From the cell containing the given text, extract its center point as [X, Y] coordinate. 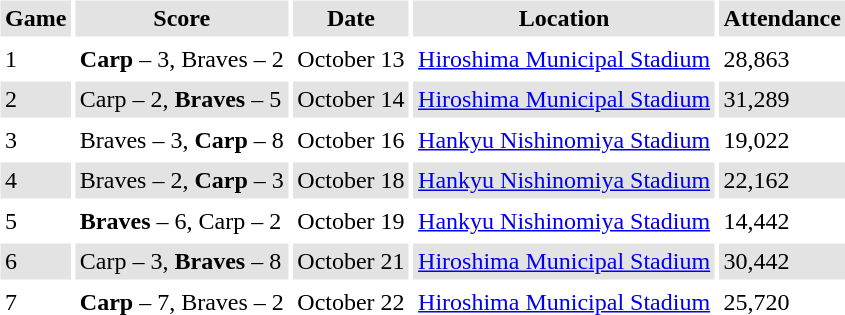
Braves – 3, Carp – 8 [182, 140]
Location [564, 18]
5 [35, 221]
October 16 [351, 140]
30,442 [782, 262]
31,289 [782, 100]
19,022 [782, 140]
2 [35, 100]
October 13 [351, 59]
Date [351, 18]
October 14 [351, 100]
Carp – 2, Braves – 5 [182, 100]
Attendance [782, 18]
Braves – 6, Carp – 2 [182, 221]
22,162 [782, 180]
28,863 [782, 59]
Game [35, 18]
October 18 [351, 180]
Carp – 3, Braves – 8 [182, 262]
1 [35, 59]
Score [182, 18]
4 [35, 180]
14,442 [782, 221]
October 19 [351, 221]
Braves – 2, Carp – 3 [182, 180]
October 21 [351, 262]
Carp – 3, Braves – 2 [182, 59]
6 [35, 262]
3 [35, 140]
